Output the (x, y) coordinate of the center of the cell containing the given text.  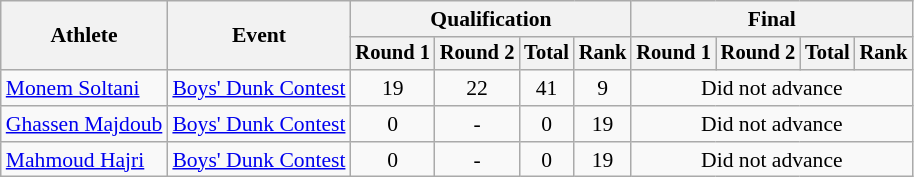
Monem Soltani (84, 88)
- (477, 124)
Final (772, 19)
9 (603, 88)
Athlete (84, 36)
41 (546, 88)
Event (258, 36)
22 (477, 88)
Ghassen Majdoub (84, 124)
Qualification (492, 19)
